Return (X, Y) of the center of cell containing provided text 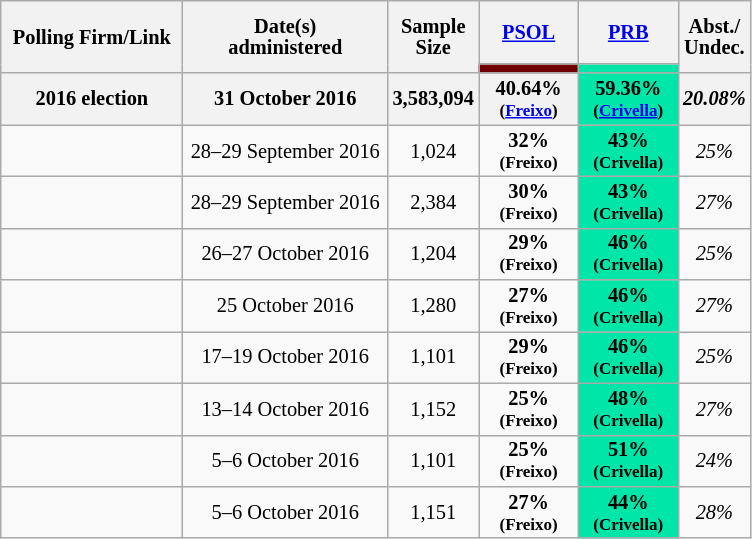
Date(s)administered (286, 36)
25 October 2016 (286, 306)
3,583,094 (434, 99)
1,024 (434, 151)
1,204 (434, 254)
26–27 October 2016 (286, 254)
17–19 October 2016 (286, 357)
2,384 (434, 202)
1,151 (434, 512)
30%(Freixo) (529, 202)
PSOL (529, 32)
31 October 2016 (286, 99)
51%(Crivella) (628, 461)
Abst./Undec. (714, 36)
40.64%(Freixo) (529, 99)
1,152 (434, 409)
Polling Firm/Link (92, 36)
SampleSize (434, 36)
28% (714, 512)
20.08% (714, 99)
44%(Crivella) (628, 512)
48%(Crivella) (628, 409)
2016 election (92, 99)
PRB (628, 32)
1,280 (434, 306)
59.36%(Crivella) (628, 99)
13–14 October 2016 (286, 409)
32%(Freixo) (529, 151)
24% (714, 461)
